Extract the (X, Y) coordinate from the center of the cell holding the provided text.  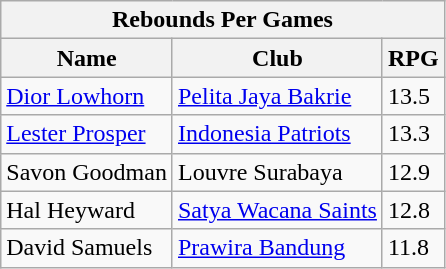
Pelita Jaya Bakrie (277, 96)
RPG (413, 58)
Lester Prosper (87, 134)
12.9 (413, 172)
David Samuels (87, 248)
12.8 (413, 210)
Prawira Bandung (277, 248)
Rebounds Per Games (222, 20)
Name (87, 58)
Hal Heyward (87, 210)
Indonesia Patriots (277, 134)
Satya Wacana Saints (277, 210)
Club (277, 58)
Louvre Surabaya (277, 172)
Dior Lowhorn (87, 96)
13.5 (413, 96)
13.3 (413, 134)
Savon Goodman (87, 172)
11.8 (413, 248)
